Search for the cell housing the specified text and yield its (x, y) center coordinate. 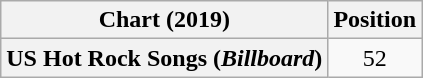
Chart (2019) (164, 20)
Position (375, 20)
US Hot Rock Songs (Billboard) (164, 58)
52 (375, 58)
